Locate the cell with the specified text and output its (X, Y) center coordinate. 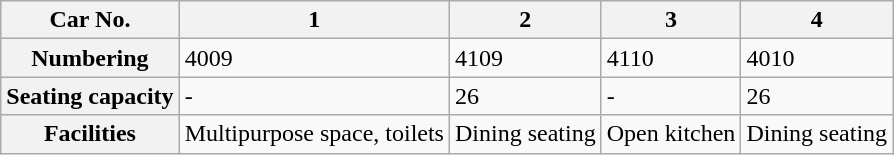
Open kitchen (671, 134)
2 (525, 20)
3 (671, 20)
4 (817, 20)
4110 (671, 58)
4109 (525, 58)
4010 (817, 58)
1 (314, 20)
4009 (314, 58)
Facilities (90, 134)
Numbering (90, 58)
Multipurpose space, toilets (314, 134)
Seating capacity (90, 96)
Car No. (90, 20)
